Find where the given text appears and provide that cell's center as [X, Y] coordinate. 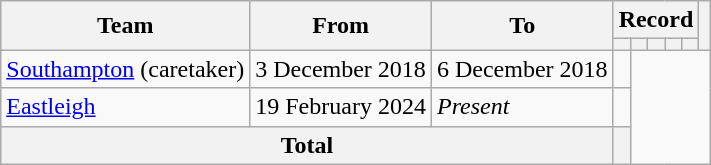
6 December 2018 [522, 69]
Eastleigh [126, 107]
Record [656, 20]
To [522, 26]
From [341, 26]
Team [126, 26]
19 February 2024 [341, 107]
3 December 2018 [341, 69]
Present [522, 107]
Southampton (caretaker) [126, 69]
Total [307, 145]
